Provide the (x, y) coordinate of the cell's center where the given text is located.  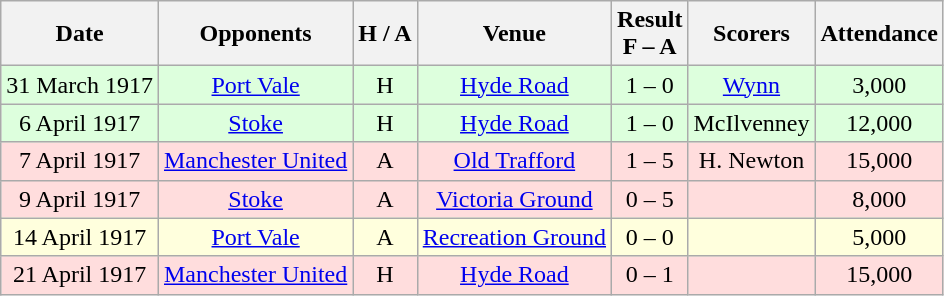
0 – 1 (650, 275)
Victoria Ground (514, 199)
3,000 (879, 85)
5,000 (879, 237)
Scorers (752, 34)
ResultF – A (650, 34)
Attendance (879, 34)
Old Trafford (514, 161)
Recreation Ground (514, 237)
6 April 1917 (80, 123)
14 April 1917 (80, 237)
Venue (514, 34)
H. Newton (752, 161)
Date (80, 34)
8,000 (879, 199)
9 April 1917 (80, 199)
Wynn (752, 85)
7 April 1917 (80, 161)
H / A (385, 34)
0 – 5 (650, 199)
31 March 1917 (80, 85)
0 – 0 (650, 237)
Opponents (255, 34)
McIlvenney (752, 123)
12,000 (879, 123)
1 – 5 (650, 161)
21 April 1917 (80, 275)
